Pinpoint the cell where the given text exists, returning its [X, Y] midpoint coordinate. 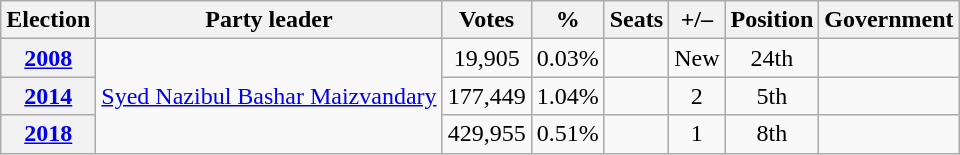
1.04% [568, 96]
0.03% [568, 58]
Election [48, 20]
2008 [48, 58]
177,449 [486, 96]
Party leader [269, 20]
2 [697, 96]
Votes [486, 20]
Position [772, 20]
New [697, 58]
19,905 [486, 58]
% [568, 20]
Government [889, 20]
429,955 [486, 134]
5th [772, 96]
2014 [48, 96]
0.51% [568, 134]
Seats [636, 20]
24th [772, 58]
1 [697, 134]
8th [772, 134]
Syed Nazibul Bashar Maizvandary [269, 96]
2018 [48, 134]
+/– [697, 20]
